Identify which cell holds the provided text, then report its [X, Y] central coordinate. 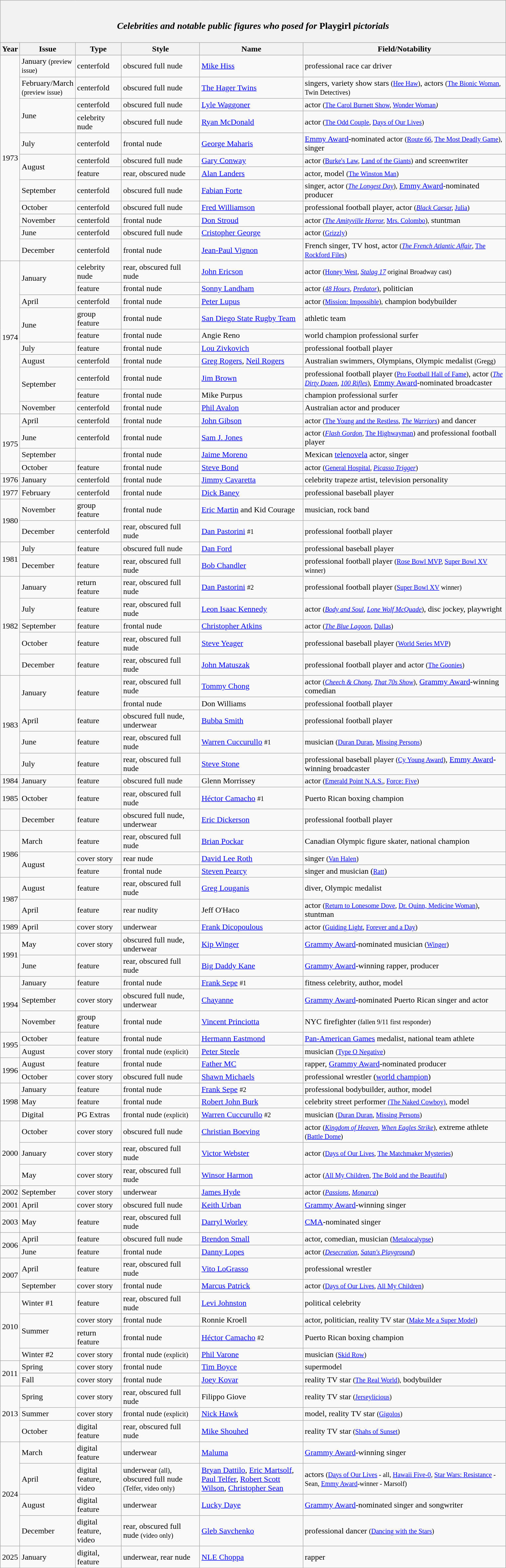
1996 [10, 1070]
world champion professional surfer [404, 336]
George Maharis [251, 144]
actor (Return to Lonesome Dove, Dr. Quinn, Medicine Woman), stuntman [404, 910]
Winter #1 [48, 1303]
Jimmy Cavaretta [251, 480]
Mike Hiss [251, 66]
actor (Burke's Law, Land of the Giants) and screenwriter [404, 160]
Steve Yeager [251, 643]
1982 [10, 626]
Tommy Chong [251, 686]
fitness celebrity, author, model [404, 983]
Angie Reno [251, 336]
Jim Brown [251, 378]
1984 [10, 781]
Christopher Atkins [251, 626]
Hermann Eastmond [251, 1039]
Gary Conway [251, 160]
2013 [10, 1414]
Name [251, 49]
1980 [10, 521]
Phil Avalon [251, 408]
Bryan Dattilo, Eric Martsolf, Paul Telfer, Robert Scott Wilson, Christopher Sean [251, 1479]
Peter Lupus [251, 301]
Mike Shouhed [251, 1431]
professional baseball player (World Series MVP) [404, 643]
reality TV star (The Real World), bodybuilder [404, 1380]
Celebrities and notable public figures who posed for Playgirl pictorials [253, 21]
CMA-nominated singer [404, 1222]
1991 [10, 955]
Danny Lopes [251, 1251]
rear, obscured nude [160, 173]
John Matuszak [251, 664]
Bob Chandler [251, 565]
Grammy Award-nominated Puerto Rican singer and actor [404, 1000]
rear nudity [160, 910]
1976 [10, 480]
Jeff O'Haco [251, 910]
singers, variety show stars (Hee Haw), actors (The Bionic Woman, Twin Detectives) [404, 88]
Eric Martin and Kid Courage [251, 510]
1985 [10, 798]
Phil Varone [251, 1354]
actor (The Blue Lagoon, Dallas) [404, 626]
John Ericson [251, 272]
Grammy Award-winning rapper, producer [404, 965]
actor (The Carol Burnett Show, Wonder Woman) [404, 105]
Jean-Paul Vignon [251, 250]
Ryan McDonald [251, 122]
Keith Urban [251, 1205]
1995 [10, 1045]
2002 [10, 1192]
Sam J. Jones [251, 437]
Glenn Morrissey [251, 781]
actors (Days of Our Lives - all, Hawaii Five-0, Star Wars: Resistance - Sean, Emmy Award-winner - Marsolf) [404, 1479]
Australian swimmers, Olympians, Olympic medalist (Gregg) [404, 361]
February [48, 493]
Grammy Award-nominated musician (Winger) [404, 944]
actor (The Young and the Restless, The Warriors) and dancer [404, 420]
David Lee Roth [251, 858]
Big Daddy Kane [251, 965]
Greg Louganis [251, 888]
actor (All My Children, The Bold and the Beautiful) [404, 1175]
NYC firefighter (fallen 9/11 first responder) [404, 1021]
Robert John Burk [251, 1102]
2024 [10, 1494]
singer (Van Halen) [404, 858]
Brian Pockar [251, 841]
Steve Bond [251, 467]
The Hager Twins [251, 88]
Leon Isaac Kennedy [251, 609]
Fabian Forte [251, 190]
1989 [10, 927]
Field/Notability [404, 49]
professional bodybuilder, author, model [404, 1089]
1975 [10, 444]
January (preview issue) [48, 66]
1974 [10, 338]
Type [98, 49]
February/March(preview issue) [48, 88]
Fred Williamson [251, 208]
professional wrestler (world champion) [404, 1077]
actor (General Hospital, Picasso Trigger) [404, 467]
Lyle Waggoner [251, 105]
Gleb Savchenko [251, 1531]
actor (Body and Soul, Lone Wolf McQuade), disc jockey, playwright [404, 609]
actor (Guiding Light, Forever and a Day) [404, 927]
professional football player, actor (Black Caesar, Julia) [404, 208]
Lou Zivkovich [251, 348]
actor (Emerald Point N.A.S., Force: Five) [404, 781]
Father MC [251, 1064]
Jaime Moreno [251, 455]
champion professional surfer [404, 395]
Year [10, 49]
reality TV star (Jerseylicious) [404, 1397]
Warren Cuccurullo #1 [251, 742]
Emmy Award-nominated actor (Route 66, The Most Deadly Game), singer [404, 144]
Marcus Patrick [251, 1286]
celebrity street performer (The Naked Cowboy), model [404, 1102]
Nick Hawk [251, 1414]
actor (The Odd Couple, Days of Our Lives) [404, 122]
Kip Winger [251, 944]
James Hyde [251, 1192]
2003 [10, 1222]
Warren Cuccurullo #2 [251, 1115]
Pan-American Games medalist, national team athlete [404, 1039]
actor (Passions, Monarca) [404, 1192]
Cristopher George [251, 233]
Dan Pastorini #2 [251, 587]
French singer, TV host, actor (The French Atlantic Affair, The Rockford Files) [404, 250]
professional wrestler [404, 1268]
Greg Rogers, Neil Rogers [251, 361]
Chayanne [251, 1000]
Bubba Smith [251, 720]
Grammy Award-nominated singer and songwriter [404, 1505]
Eric Dickerson [251, 820]
actor (Days of Our Lives, All My Children) [404, 1286]
Ronnie Kroell [251, 1320]
professional race car driver [404, 66]
2010 [10, 1326]
actor (Honey West, Stalag 17 original Broadway cast) [404, 272]
Tim Boyce [251, 1367]
Steven Pearcy [251, 871]
Digital [48, 1115]
professional football player and actor (The Goonies) [404, 664]
San Diego State Rugby Team [251, 318]
digital, feature [98, 1557]
political celebrity [404, 1303]
Héctor Camacho #2 [251, 1337]
1983 [10, 725]
Vincent Princiotta [251, 1021]
Alan Landers [251, 173]
rear, obscured full nude (video only) [160, 1531]
Canadian Olympic figure skater, national champion [404, 841]
Christian Boeving [251, 1131]
Steve Stone [251, 764]
actor (Desecration, Satan's Playground) [404, 1251]
actor, comedian, musician (Metalocalypse) [404, 1239]
actor (Cheech & Chong, That 70s Show), Grammy Award-winning comedian [404, 686]
2000 [10, 1153]
professional football player (Super Bowl XV winner) [404, 587]
Levi Johnston [251, 1303]
Style [160, 49]
professional football player (Pro Football Hall of Fame), actor (The Dirty Dozen, 100 Rifles), Emmy Award-nominated broadcaster [404, 378]
Fall [48, 1380]
rapper [404, 1557]
Héctor Camacho #1 [251, 798]
1994 [10, 1004]
rear nude [160, 858]
rapper, Grammy Award-nominated producer [404, 1064]
John Gibson [251, 420]
model, reality TV star (Gigolos) [404, 1414]
Frank Dicopoulous [251, 927]
diver, Olympic medalist [404, 888]
Dan Pastorini #1 [251, 532]
Joey Kovar [251, 1380]
actor (Flash Gordon, The Highwayman) and professional football player [404, 437]
1986 [10, 854]
2001 [10, 1205]
supermodel [404, 1367]
2025 [10, 1557]
Winsor Harmon [251, 1175]
musician, rock band [404, 510]
singer, actor (The Longest Day), Emmy Award-nominated producer [404, 190]
1977 [10, 493]
Mexican telenovela actor, singer [404, 455]
actor (48 Hours, Predator), politician [404, 289]
Maluma [251, 1452]
Brendon Small [251, 1239]
reality TV star (Shahs of Sunset) [404, 1431]
2007 [10, 1275]
Mike Purpus [251, 395]
actor (Mission: Impossible), champion bodybuilder [404, 301]
NLE Choppa [251, 1557]
2006 [10, 1245]
Darryl Worley [251, 1222]
Winter #2 [48, 1354]
2011 [10, 1373]
Shawn Michaels [251, 1077]
athletic team [404, 318]
Frank Sepe #1 [251, 983]
actor, politician, reality TV star (Make Me a Super Model) [404, 1320]
Peter Steele [251, 1051]
Victor Webster [251, 1153]
actor, model (The Winston Man) [404, 173]
Australian actor and producer [404, 408]
Filippo Giove [251, 1397]
1998 [10, 1102]
actor (The Amityville Horror, Mrs. Colombo), stuntman [404, 220]
Vito LoGrasso [251, 1268]
actor (Days of Our Lives, The Matchmaker Mysteries) [404, 1153]
1987 [10, 899]
musician (Type O Negative) [404, 1051]
actor (Grizzly) [404, 233]
musician (Skid Row) [404, 1354]
Frank Sepe #2 [251, 1089]
Don Stroud [251, 220]
underwear (all), obscured full nude (Telfer, video only) [160, 1479]
professional baseball player (Cy Young Award), Emmy Award-winning broadcaster [404, 764]
actor (Kingdom of Heaven, When Eagles Strike), extreme athlete (Battle Dome) [404, 1131]
Don Williams [251, 703]
professional dancer (Dancing with the Stars) [404, 1531]
Dick Baney [251, 493]
PG Extras [98, 1115]
1973 [10, 158]
Lucky Daye [251, 1505]
Issue [48, 49]
Dan Ford [251, 548]
underwear, rear nude [160, 1557]
1981 [10, 559]
celebrity trapeze artist, television personality [404, 480]
Sonny Landham [251, 289]
singer and musician (Ratt) [404, 871]
professional football player (Rose Bowl MVP, Super Bowl XV winner) [404, 565]
